Capture the cell that displays the provided text and extract its (x, y) central coordinate. 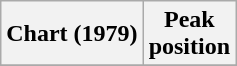
Peakposition (189, 34)
Chart (1979) (72, 34)
